Determine the (X, Y) coordinate at the center of the cell enclosing the given text.  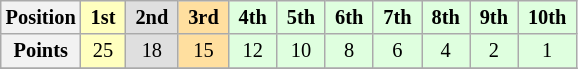
6th (349, 17)
Position (41, 17)
1st (104, 17)
4th (253, 17)
6 (397, 51)
7th (397, 17)
3rd (203, 17)
9th (494, 17)
8th (446, 17)
10 (301, 51)
5th (301, 17)
25 (104, 51)
8 (349, 51)
15 (203, 51)
4 (446, 51)
18 (152, 51)
Points (41, 51)
1 (547, 51)
2nd (152, 17)
2 (494, 51)
12 (253, 51)
10th (547, 17)
